Pinpoint the cell where the given text exists, returning its (x, y) midpoint coordinate. 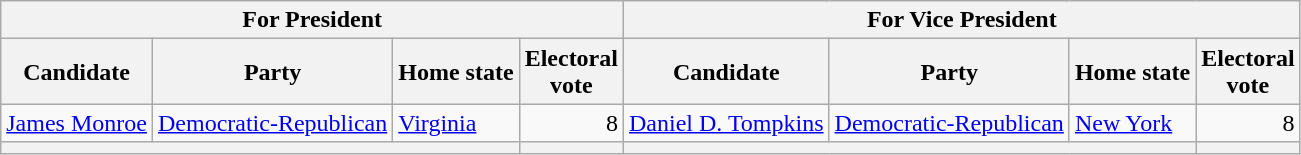
For Vice President (962, 20)
For President (312, 20)
New York (1132, 123)
James Monroe (77, 123)
Daniel D. Tompkins (726, 123)
Virginia (456, 123)
